Capture the cell that displays the provided text and extract its [X, Y] central coordinate. 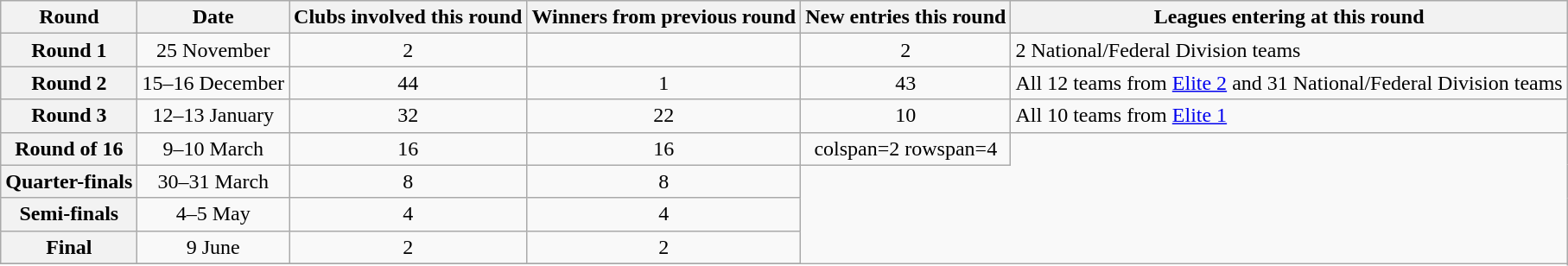
Round of 16 [69, 149]
Final [69, 247]
2 National/Federal Division teams [1289, 50]
Clubs involved this round [408, 17]
Round 1 [69, 50]
Round 3 [69, 116]
1 [663, 83]
12–13 January [213, 116]
Date [213, 17]
15–16 December [213, 83]
4–5 May [213, 214]
colspan=2 rowspan=4 [905, 149]
22 [663, 116]
New entries this round [905, 17]
Round [69, 17]
Winners from previous round [663, 17]
25 November [213, 50]
43 [905, 83]
Quarter-finals [69, 181]
44 [408, 83]
10 [905, 116]
Round 2 [69, 83]
32 [408, 116]
All 12 teams from Elite 2 and 31 National/Federal Division teams [1289, 83]
9–10 March [213, 149]
9 June [213, 247]
All 10 teams from Elite 1 [1289, 116]
Semi-finals [69, 214]
Leagues entering at this round [1289, 17]
30–31 March [213, 181]
